Scan for the cell matching the given text and deliver its (x, y) coordinate at center. 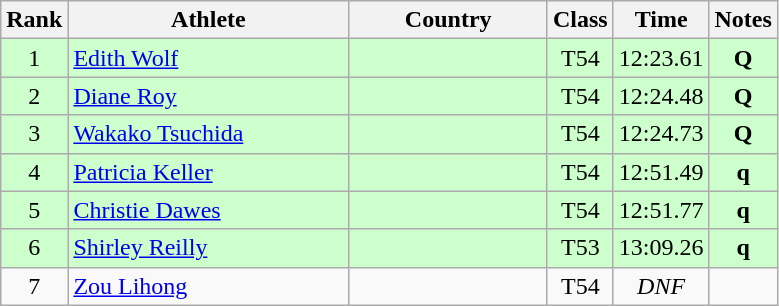
Zou Lihong (208, 286)
Athlete (208, 20)
4 (34, 172)
Christie Dawes (208, 210)
12:24.48 (661, 96)
12:24.73 (661, 134)
13:09.26 (661, 248)
3 (34, 134)
5 (34, 210)
Wakako Tsuchida (208, 134)
Edith Wolf (208, 58)
Shirley Reilly (208, 248)
T53 (580, 248)
Notes (743, 20)
Country (448, 20)
12:51.77 (661, 210)
Patricia Keller (208, 172)
2 (34, 96)
Time (661, 20)
Class (580, 20)
Rank (34, 20)
7 (34, 286)
Diane Roy (208, 96)
DNF (661, 286)
6 (34, 248)
1 (34, 58)
12:23.61 (661, 58)
12:51.49 (661, 172)
